Extract the (x, y) coordinate from the center of the cell holding the provided text.  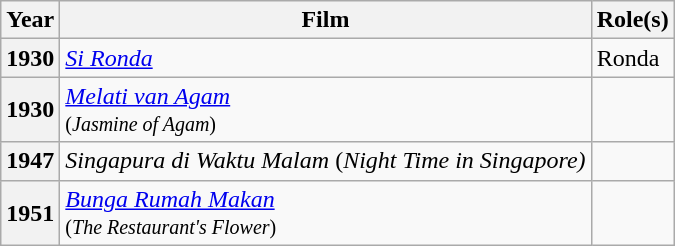
Film (326, 20)
Si Ronda (326, 58)
1951 (30, 212)
Role(s) (632, 20)
Singapura di Waktu Malam (Night Time in Singapore) (326, 161)
Ronda (632, 58)
Melati van Agam(Jasmine of Agam) (326, 110)
Bunga Rumah Makan(The Restaurant's Flower) (326, 212)
Year (30, 20)
1947 (30, 161)
